For the text-containing cell, return its midpoint in (x, y) coordinate format. 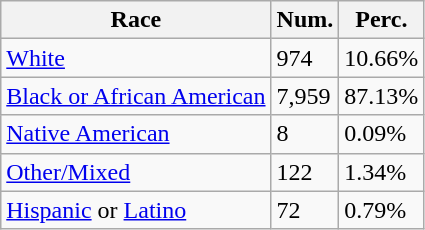
10.66% (382, 58)
8 (305, 134)
Native American (136, 134)
Black or African American (136, 96)
Perc. (382, 20)
0.79% (382, 210)
Race (136, 20)
0.09% (382, 134)
7,959 (305, 96)
Other/Mixed (136, 172)
87.13% (382, 96)
72 (305, 210)
122 (305, 172)
Hispanic or Latino (136, 210)
Num. (305, 20)
White (136, 58)
974 (305, 58)
1.34% (382, 172)
